Return the [X, Y] coordinate for the center point of the cell that contains the specified text.  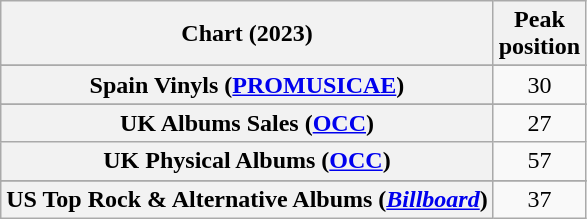
57 [539, 161]
Spain Vinyls (PROMUSICAE) [247, 85]
UK Physical Albums (OCC) [247, 161]
UK Albums Sales (OCC) [247, 123]
US Top Rock & Alternative Albums (Billboard) [247, 199]
27 [539, 123]
30 [539, 85]
37 [539, 199]
Chart (2023) [247, 34]
Peakposition [539, 34]
